Return the [X, Y] coordinate for the center point of the cell that contains the specified text.  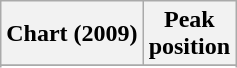
Chart (2009) [72, 34]
Peak position [189, 34]
